Output the [X, Y] coordinate of the center of the cell containing the given text.  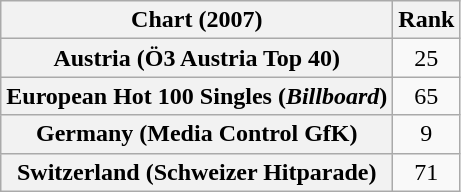
9 [426, 134]
25 [426, 58]
Germany (Media Control GfK) [197, 134]
71 [426, 172]
European Hot 100 Singles (Billboard) [197, 96]
Chart (2007) [197, 20]
Rank [426, 20]
Switzerland (Schweizer Hitparade) [197, 172]
Austria (Ö3 Austria Top 40) [197, 58]
65 [426, 96]
